Scan for the cell matching the given text and deliver its (X, Y) coordinate at center. 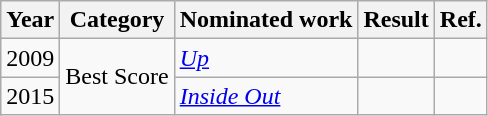
Ref. (460, 20)
Nominated work (266, 20)
Category (117, 20)
2009 (30, 58)
Best Score (117, 77)
Year (30, 20)
Inside Out (266, 96)
2015 (30, 96)
Up (266, 58)
Result (396, 20)
